Return [X, Y] of the center of cell containing provided text 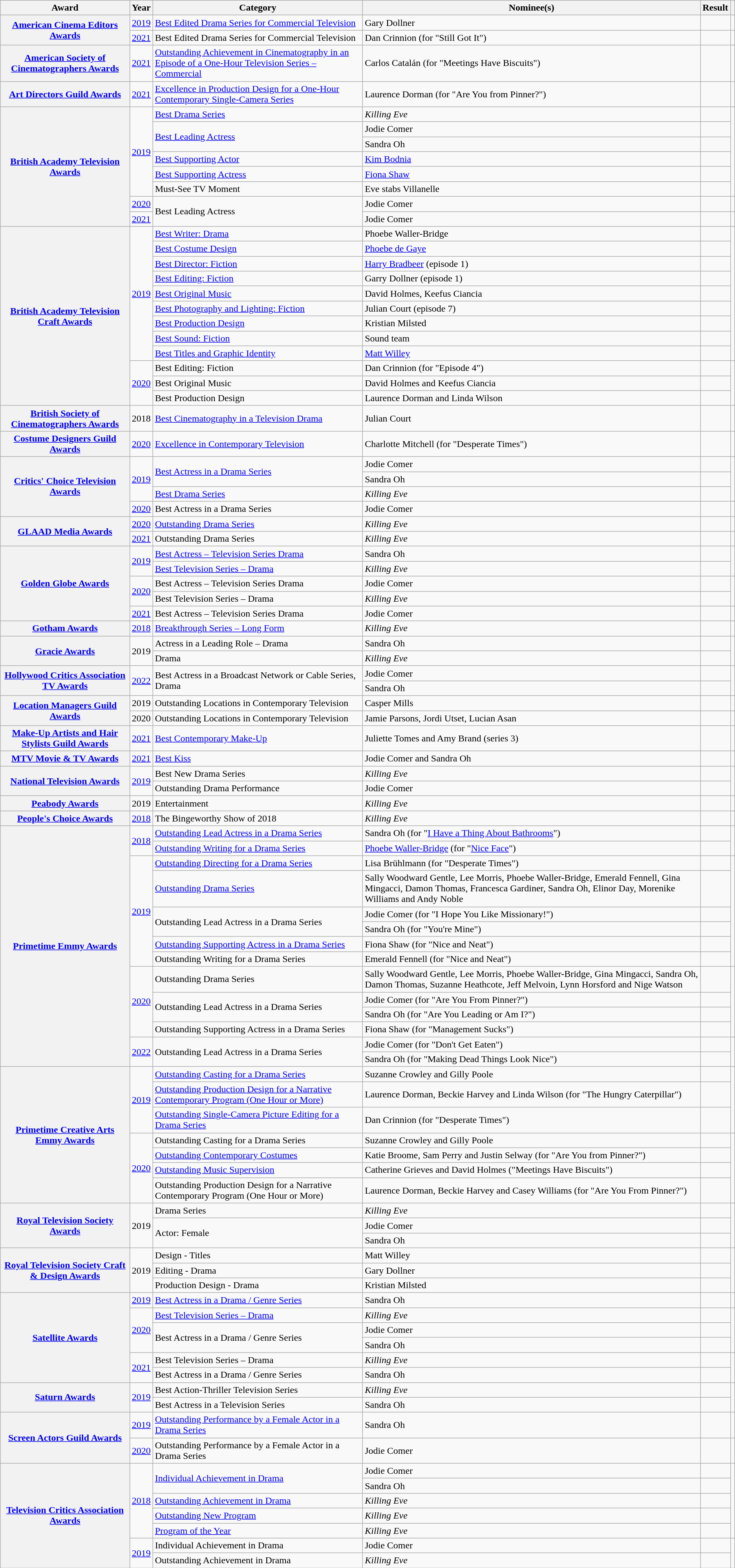
Casper Mills [532, 703]
Best Director: Fiction [258, 264]
Phoebe Waller-Bridge [532, 234]
Royal Television Society Craft & Design Awards [65, 1270]
Entertainment [258, 803]
Location Managers Guild Awards [65, 710]
Fiona Shaw [532, 174]
Design - Titles [258, 1255]
Best Actress in a Television Series [258, 1405]
Emerald Fennell (for "Nice and Neat") [532, 959]
MTV Movie & TV Awards [65, 759]
Primetime Creative Arts Emmy Awards [65, 1135]
Best Sound: Fiction [258, 338]
Actress in a Leading Role – Drama [258, 643]
Jamie Parsons, Jordi Utset, Lucian Asan [532, 718]
Best Supporting Actress [258, 174]
Screen Actors Guild Awards [65, 1438]
Hollywood Critics Association TV Awards [65, 681]
Peabody Awards [65, 803]
Gotham Awards [65, 628]
Jodie Comer (for "I Hope You Like Missionary!") [532, 914]
Costume Designers Guild Awards [65, 444]
Must-See TV Moment [258, 189]
Best Action-Thriller Television Series [258, 1390]
Best Cinematography in a Television Drama [258, 418]
Dan Crinnion (for "Desperate Times") [532, 1120]
Outstanding Single-Camera Picture Editing for a Drama Series [258, 1120]
Best Photography and Lighting: Fiction [258, 308]
Best Actress in a Broadcast Network or Cable Series, Drama [258, 681]
Program of the Year [258, 1530]
Excellence in Production Design for a One-Hour Contemporary Single-Camera Series [258, 94]
Best Titles and Graphic Identity [258, 353]
Laurence Dorman (for "Are You from Pinner?") [532, 94]
Laurence Dorman and Linda Wilson [532, 398]
Drama [258, 658]
Fiona Shaw (for "Management Sucks") [532, 1030]
David Holmes and Keefus Ciancia [532, 383]
Outstanding Contemporary Costumes [258, 1155]
Eve stabs Villanelle [532, 189]
Nominee(s) [532, 8]
British Academy Television Awards [65, 166]
Royal Television Society Awards [65, 1225]
Best Contemporary Make-Up [258, 739]
Television Critics Association Awards [65, 1515]
National Television Awards [65, 781]
Julian Court [532, 418]
Kim Bodnia [532, 159]
Best Supporting Actor [258, 159]
Julian Court (episode 7) [532, 308]
Outstanding Drama Performance [258, 789]
Carlos Catalán (for "Meetings Have Biscuits") [532, 63]
Phoebe Waller-Bridge (for "Nice Face") [532, 848]
Actor: Female [258, 1233]
Phoebe de Gaye [532, 249]
British Society of Cinematographers Awards [65, 418]
Sandra Oh (for "You're Mine") [532, 929]
Year [141, 8]
Outstanding New Program [258, 1515]
Best New Drama Series [258, 774]
Jodie Comer and Sandra Oh [532, 759]
Outstanding Music Supervision [258, 1170]
Make-Up Artists and Hair Stylists Guild Awards [65, 739]
Excellence in Contemporary Television [258, 444]
Result [715, 8]
British Academy Television Craft Awards [65, 316]
Satellite Awards [65, 1338]
Fiona Shaw (for "Nice and Neat") [532, 944]
Juliette Tomes and Amy Brand (series 3) [532, 739]
Laurence Dorman, Beckie Harvey and Linda Wilson (for "The Hungry Caterpillar") [532, 1094]
David Holmes, Keefus Ciancia [532, 294]
Drama Series [258, 1210]
Best Costume Design [258, 249]
American Cinema Editors Awards [65, 30]
GLAAD Media Awards [65, 531]
Gracie Awards [65, 651]
Sound team [532, 338]
Dan Crinnion (for "Episode 4") [532, 368]
Award [65, 8]
Production Design - Drama [258, 1285]
Breakthrough Series – Long Form [258, 628]
Jodie Comer (for "Don't Get Eaten") [532, 1044]
Primetime Emmy Awards [65, 946]
Outstanding Achievement in Cinematography in an Episode of a One-Hour Television Series – Commercial [258, 63]
People's Choice Awards [65, 818]
The Bingeworthy Show of 2018 [258, 818]
Sandra Oh (for "I Have a Thing About Bathrooms") [532, 833]
Harry Bradbeer (episode 1) [532, 264]
Category [258, 8]
Editing - Drama [258, 1270]
Garry Dollner (episode 1) [532, 279]
Best Kiss [258, 759]
Best Writer: Drama [258, 234]
Jodie Comer (for "Are You From Pinner?") [532, 1000]
Golden Globe Awards [65, 584]
Laurence Dorman, Beckie Harvey and Casey Williams (for "Are You From Pinner?") [532, 1190]
American Society of Cinematographers Awards [65, 63]
Saturn Awards [65, 1397]
Dan Crinnion (for "Still Got It") [532, 38]
Katie Broome, Sam Perry and Justin Selway (for "Are You from Pinner?") [532, 1155]
Art Directors Guild Awards [65, 94]
Charlotte Mitchell (for "Desperate Times") [532, 444]
Catherine Grieves and David Holmes ("Meetings Have Biscuits") [532, 1170]
Outstanding Directing for a Drama Series [258, 863]
Sandra Oh (for "Making Dead Things Look Nice") [532, 1059]
Lisa Brühlmann (for "Desperate Times") [532, 863]
Sandra Oh (for "Are You Leading or Am I?") [532, 1015]
Critics' Choice Television Awards [65, 486]
